Find where the given text appears and provide that cell's center as [x, y] coordinate. 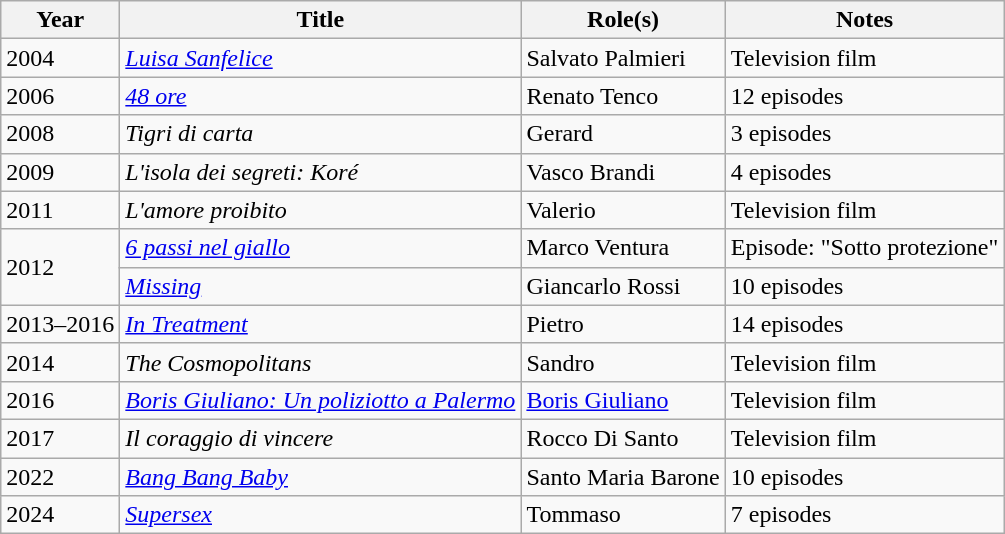
Luisa Sanfelice [320, 58]
Role(s) [623, 20]
2006 [60, 96]
14 episodes [864, 324]
Episode: "Sotto protezione" [864, 248]
Notes [864, 20]
7 episodes [864, 515]
Supersex [320, 515]
4 episodes [864, 172]
The Cosmopolitans [320, 362]
2016 [60, 400]
Boris Giuliano: Un poliziotto a Palermo [320, 400]
Gerard [623, 134]
Marco Ventura [623, 248]
Title [320, 20]
2013–2016 [60, 324]
Tigri di carta [320, 134]
Santo Maria Barone [623, 477]
2024 [60, 515]
Valerio [623, 210]
Sandro [623, 362]
Pietro [623, 324]
Giancarlo Rossi [623, 286]
Salvato Palmieri [623, 58]
Il coraggio di vincere [320, 438]
Vasco Brandi [623, 172]
48 ore [320, 96]
Boris Giuliano [623, 400]
Tommaso [623, 515]
L'amore proibito [320, 210]
2009 [60, 172]
2011 [60, 210]
2017 [60, 438]
3 episodes [864, 134]
Rocco Di Santo [623, 438]
Missing [320, 286]
Bang Bang Baby [320, 477]
2008 [60, 134]
2012 [60, 267]
Renato Tenco [623, 96]
2014 [60, 362]
Year [60, 20]
2022 [60, 477]
In Treatment [320, 324]
6 passi nel giallo [320, 248]
12 episodes [864, 96]
L'isola dei segreti: Koré [320, 172]
2004 [60, 58]
